For the text-containing cell, return its midpoint in [x, y] coordinate format. 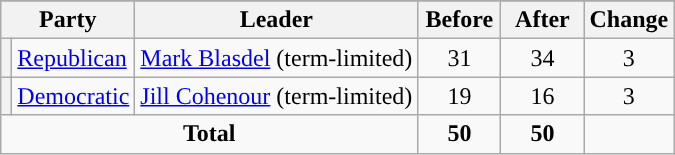
Leader [276, 20]
Democratic [74, 96]
Jill Cohenour (term-limited) [276, 96]
Change [629, 20]
34 [542, 58]
31 [460, 58]
After [542, 20]
19 [460, 96]
Before [460, 20]
Republican [74, 58]
Mark Blasdel (term-limited) [276, 58]
Party [68, 20]
16 [542, 96]
Total [210, 134]
